Detect which cell encompasses the target text, then output its (x, y) center coordinate. 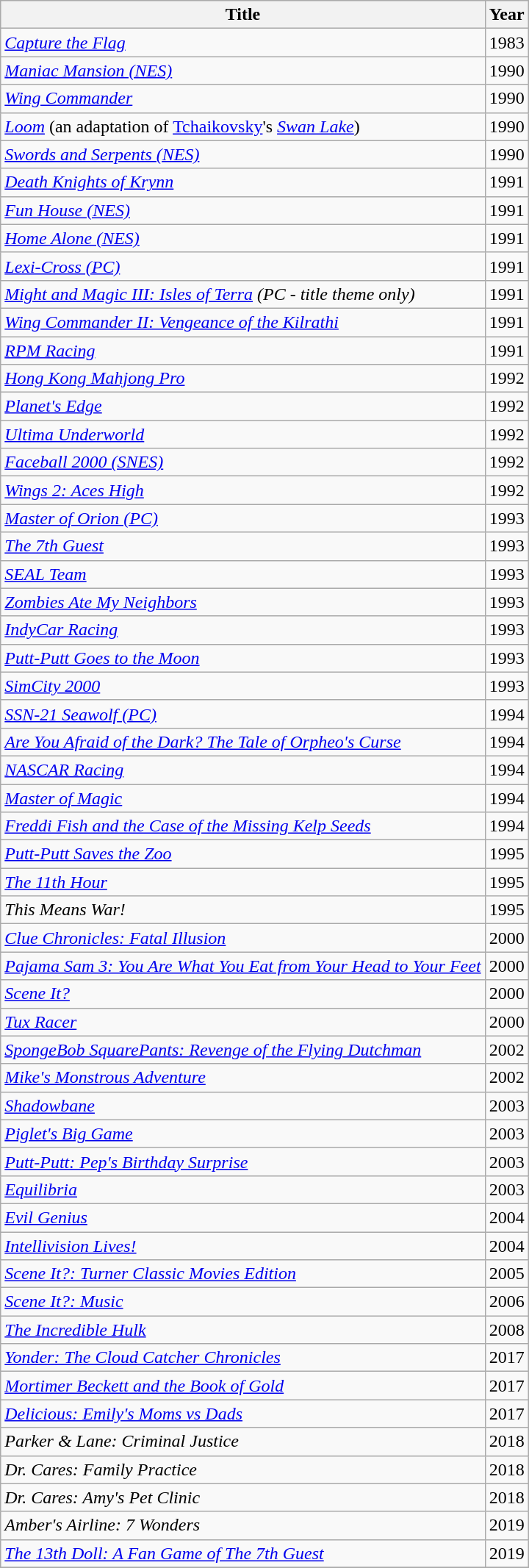
Scene It? (242, 994)
Year (507, 15)
Mortimer Beckett and the Book of Gold (242, 1386)
Hong Kong Mahjong Pro (242, 379)
This Means War! (242, 910)
1983 (507, 43)
Tux Racer (242, 1022)
The 7th Guest (242, 546)
Pajama Sam 3: You Are What You Eat from Your Head to Your Feet (242, 966)
Death Knights of Krynn (242, 182)
Putt-Putt Goes to the Moon (242, 658)
Dr. Cares: Amy's Pet Clinic (242, 1497)
Are You Afraid of the Dark? The Tale of Orpheo's Curse (242, 742)
SSN-21 Seawolf (PC) (242, 714)
Putt-Putt Saves the Zoo (242, 854)
The Incredible Hulk (242, 1330)
Maniac Mansion (NES) (242, 71)
2006 (507, 1302)
Capture the Flag (242, 43)
Piglet's Big Game (242, 1134)
SEAL Team (242, 574)
Amber's Airline: 7 Wonders (242, 1525)
Wing Commander II: Vengeance of the Kilrathi (242, 322)
The 11th Hour (242, 882)
Faceball 2000 (SNES) (242, 462)
Planet's Edge (242, 407)
Wings 2: Aces High (242, 490)
Putt-Putt: Pep's Birthday Surprise (242, 1161)
Master of Orion (PC) (242, 518)
Scene It?: Turner Classic Movies Edition (242, 1274)
Delicious: Emily's Moms vs Dads (242, 1414)
Might and Magic III: Isles of Terra (PC - title theme only) (242, 294)
The 13th Doll: A Fan Game of The 7th Guest (242, 1553)
Fun House (NES) (242, 210)
2005 (507, 1274)
Mike's Monstrous Adventure (242, 1078)
Loom (an adaptation of Tchaikovsky's Swan Lake) (242, 126)
Title (242, 15)
Wing Commander (242, 99)
2008 (507, 1330)
Dr. Cares: Family Practice (242, 1469)
Clue Chronicles: Fatal Illusion (242, 938)
SpongeBob SquarePants: Revenge of the Flying Dutchman (242, 1050)
IndyCar Racing (242, 630)
RPM Racing (242, 351)
NASCAR Racing (242, 770)
Yonder: The Cloud Catcher Chronicles (242, 1358)
Scene It?: Music (242, 1302)
Parker & Lane: Criminal Justice (242, 1442)
Ultima Underworld (242, 434)
Intellivision Lives! (242, 1246)
Equilibria (242, 1189)
SimCity 2000 (242, 686)
Shadowbane (242, 1106)
Swords and Serpents (NES) (242, 154)
Freddi Fish and the Case of the Missing Kelp Seeds (242, 826)
Zombies Ate My Neighbors (242, 602)
Evil Genius (242, 1217)
Lexi-Cross (PC) (242, 266)
Home Alone (NES) (242, 238)
Master of Magic (242, 798)
